Determine the [x, y] coordinate at the center of the cell enclosing the given text.  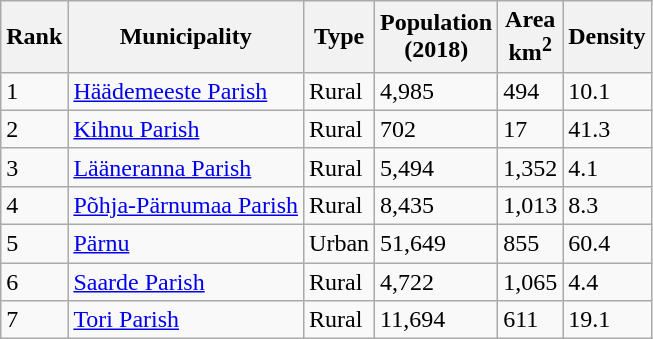
4,985 [436, 91]
2 [34, 129]
Municipality [186, 37]
Häädemeeste Parish [186, 91]
8.3 [607, 205]
1,352 [530, 167]
611 [530, 320]
Kihnu Parish [186, 129]
17 [530, 129]
8,435 [436, 205]
4.4 [607, 282]
19.1 [607, 320]
41.3 [607, 129]
Type [340, 37]
Põhja-Pärnumaa Parish [186, 205]
3 [34, 167]
1 [34, 91]
Population(2018) [436, 37]
702 [436, 129]
4.1 [607, 167]
1,065 [530, 282]
Density [607, 37]
11,694 [436, 320]
Lääneranna Parish [186, 167]
Urban [340, 244]
5,494 [436, 167]
51,649 [436, 244]
1,013 [530, 205]
Tori Parish [186, 320]
4,722 [436, 282]
Saarde Parish [186, 282]
4 [34, 205]
855 [530, 244]
6 [34, 282]
10.1 [607, 91]
494 [530, 91]
Pärnu [186, 244]
7 [34, 320]
Areakm2 [530, 37]
5 [34, 244]
Rank [34, 37]
60.4 [607, 244]
